From the cell containing the given text, extract its center point as (X, Y) coordinate. 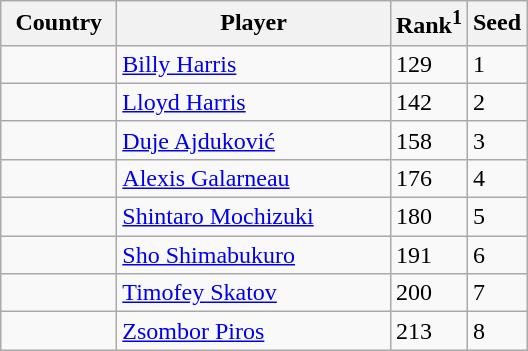
180 (428, 217)
158 (428, 140)
176 (428, 178)
8 (496, 331)
191 (428, 255)
Rank1 (428, 24)
2 (496, 102)
Player (254, 24)
Timofey Skatov (254, 293)
129 (428, 64)
1 (496, 64)
4 (496, 178)
7 (496, 293)
3 (496, 140)
Lloyd Harris (254, 102)
142 (428, 102)
6 (496, 255)
Shintaro Mochizuki (254, 217)
Zsombor Piros (254, 331)
Country (59, 24)
Sho Shimabukuro (254, 255)
5 (496, 217)
200 (428, 293)
Alexis Galarneau (254, 178)
Duje Ajduković (254, 140)
213 (428, 331)
Seed (496, 24)
Billy Harris (254, 64)
